Scan for the cell matching the given text and deliver its [X, Y] coordinate at center. 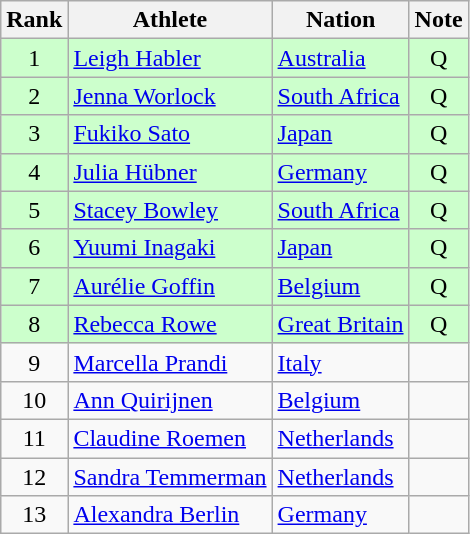
3 [34, 134]
Ann Quirijnen [170, 400]
Athlete [170, 20]
9 [34, 362]
Nation [340, 20]
8 [34, 324]
Sandra Temmerman [170, 477]
Julia Hübner [170, 172]
4 [34, 172]
Marcella Prandi [170, 362]
10 [34, 400]
Aurélie Goffin [170, 286]
12 [34, 477]
Rank [34, 20]
6 [34, 248]
11 [34, 438]
2 [34, 96]
Italy [340, 362]
1 [34, 58]
Claudine Roemen [170, 438]
13 [34, 515]
Alexandra Berlin [170, 515]
Rebecca Rowe [170, 324]
5 [34, 210]
Stacey Bowley [170, 210]
Yuumi Inagaki [170, 248]
7 [34, 286]
Jenna Worlock [170, 96]
Great Britain [340, 324]
Leigh Habler [170, 58]
Australia [340, 58]
Fukiko Sato [170, 134]
Note [438, 20]
